Locate the cell with the specified text and output its (x, y) center coordinate. 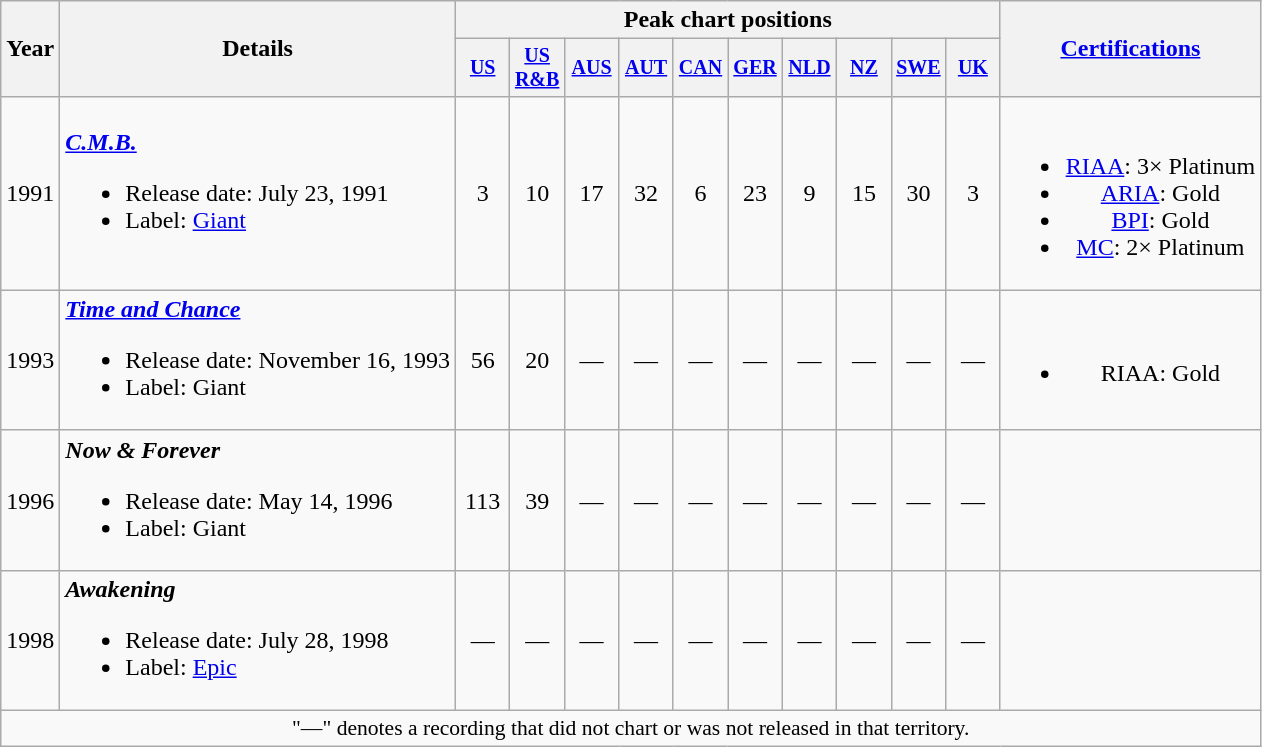
NLD (809, 68)
32 (646, 193)
NZ (864, 68)
Peak chart positions (728, 20)
9 (809, 193)
Details (258, 49)
GER (755, 68)
Time and ChanceRelease date: November 16, 1993Label: Giant (258, 360)
10 (537, 193)
RIAA: Gold (1130, 360)
UK (973, 68)
113 (482, 500)
30 (918, 193)
1998 (30, 640)
AUT (646, 68)
23 (755, 193)
6 (700, 193)
39 (537, 500)
SWE (918, 68)
US (482, 68)
Certifications (1130, 49)
20 (537, 360)
"—" denotes a recording that did not chart or was not released in that territory. (631, 729)
AUS (591, 68)
1991 (30, 193)
CAN (700, 68)
56 (482, 360)
15 (864, 193)
1996 (30, 500)
RIAA: 3× PlatinumARIA: GoldBPI: GoldMC: 2× Platinum (1130, 193)
17 (591, 193)
C.M.B.Release date: July 23, 1991Label: Giant (258, 193)
Now & ForeverRelease date: May 14, 1996Label: Giant (258, 500)
Year (30, 49)
AwakeningRelease date: July 28, 1998Label: Epic (258, 640)
1993 (30, 360)
USR&B (537, 68)
